Scan for the cell matching the given text and deliver its [x, y] coordinate at center. 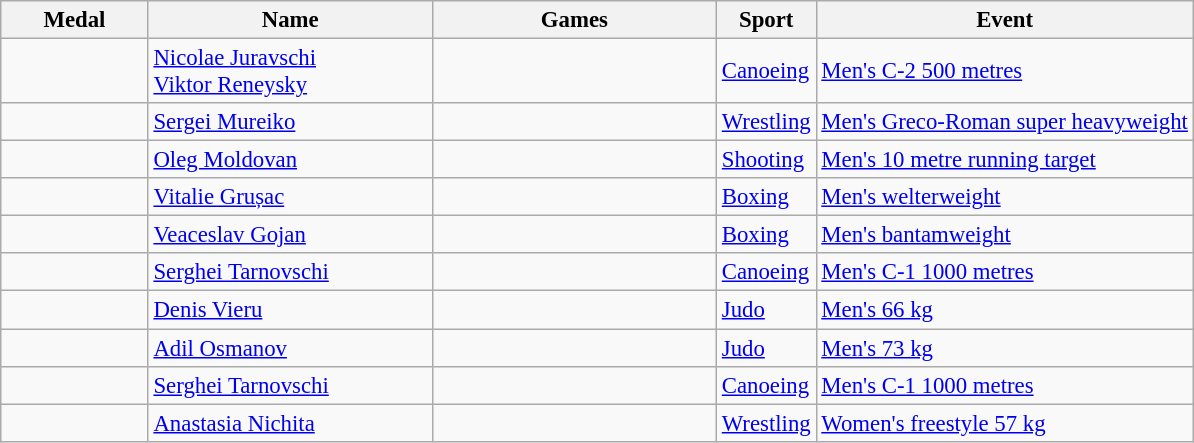
Sport [766, 20]
Men's 66 kg [1004, 310]
Women's freestyle 57 kg [1004, 423]
Denis Vieru [290, 310]
Men's 10 metre running target [1004, 160]
Medal [74, 20]
Event [1004, 20]
Anastasia Nichita [290, 423]
Games [574, 20]
Adil Osmanov [290, 348]
Men's Greco-Roman super heavyweight [1004, 122]
Men's 73 kg [1004, 348]
Name [290, 20]
Veaceslav Gojan [290, 235]
Vitalie Grușac [290, 197]
Nicolae JuravschiViktor Reneysky [290, 72]
Shooting [766, 160]
Oleg Moldovan [290, 160]
Men's C-2 500 metres [1004, 72]
Men's bantamweight [1004, 235]
Men's welterweight [1004, 197]
Sergei Mureiko [290, 122]
